Provide the [X, Y] coordinate of the cell's center where the given text is located.  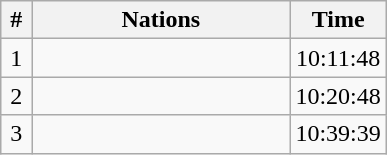
3 [16, 134]
2 [16, 96]
Time [338, 20]
10:39:39 [338, 134]
10:20:48 [338, 96]
Nations [161, 20]
10:11:48 [338, 58]
1 [16, 58]
# [16, 20]
